Determine the (x, y) coordinate at the center of the cell enclosing the given text.  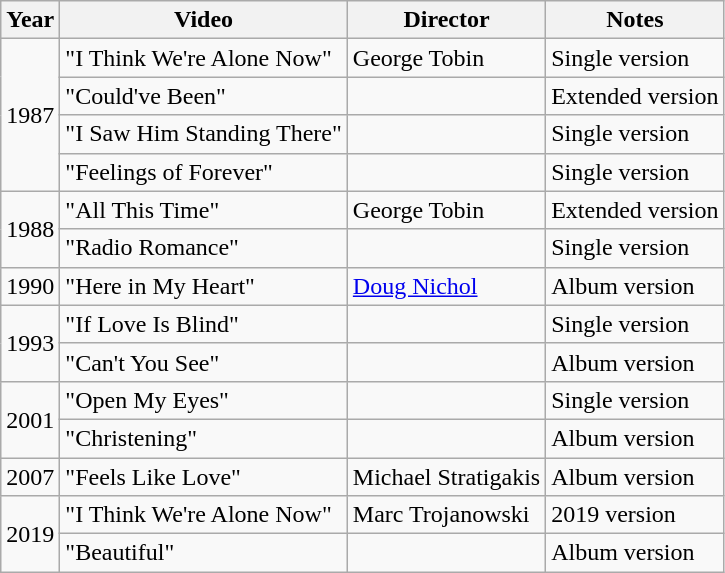
Doug Nichol (446, 286)
Michael Stratigakis (446, 477)
"Radio Romance" (204, 248)
2019 version (635, 515)
1987 (30, 115)
"Feelings of Forever" (204, 172)
"If Love Is Blind" (204, 324)
2001 (30, 419)
"Could've Been" (204, 96)
"Can't You See" (204, 362)
Notes (635, 20)
"Beautiful" (204, 553)
2019 (30, 534)
"Feels Like Love" (204, 477)
"Open My Eyes" (204, 400)
Director (446, 20)
Marc Trojanowski (446, 515)
"Christening" (204, 438)
1988 (30, 229)
1993 (30, 343)
2007 (30, 477)
"I Saw Him Standing There" (204, 134)
1990 (30, 286)
"All This Time" (204, 210)
Video (204, 20)
Year (30, 20)
"Here in My Heart" (204, 286)
